From the cell containing the given text, extract its center point as [X, Y] coordinate. 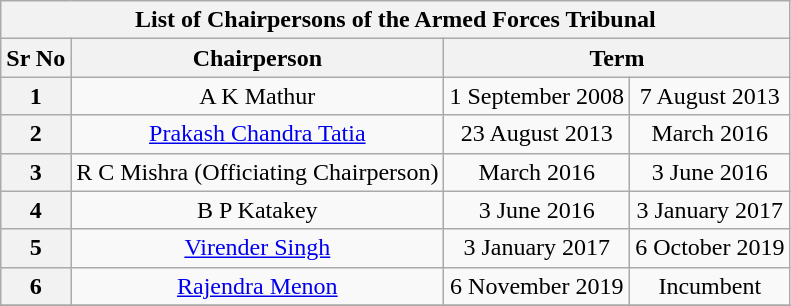
6 [36, 286]
Rajendra Menon [258, 286]
Prakash Chandra Tatia [258, 134]
1 [36, 96]
2 [36, 134]
Incumbent [710, 286]
7 August 2013 [710, 96]
Virender Singh [258, 248]
6 November 2019 [537, 286]
3 [36, 172]
6 October 2019 [710, 248]
R C Mishra (Officiating Chairperson) [258, 172]
B P Katakey [258, 210]
Chairperson [258, 58]
A K Mathur [258, 96]
5 [36, 248]
4 [36, 210]
List of Chairpersons of the Armed Forces Tribunal [396, 20]
1 September 2008 [537, 96]
23 August 2013 [537, 134]
Sr No [36, 58]
Term [617, 58]
